Pinpoint the cell where the given text exists, returning its (X, Y) midpoint coordinate. 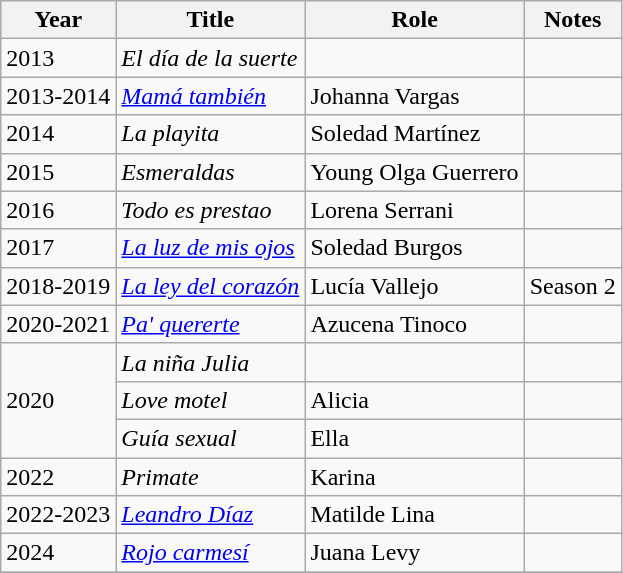
La niña Julia (210, 362)
Karina (414, 477)
Leandro Díaz (210, 515)
Rojo carmesí (210, 553)
2024 (58, 553)
Soledad Burgos (414, 248)
2013 (58, 58)
Ella (414, 438)
2022-2023 (58, 515)
2022 (58, 477)
2015 (58, 172)
La luz de mis ojos (210, 248)
Season 2 (572, 286)
Guía sexual (210, 438)
Lorena Serrani (414, 210)
Johanna Vargas (414, 96)
El día de la suerte (210, 58)
2018-2019 (58, 286)
2014 (58, 134)
2013-2014 (58, 96)
Soledad Martínez (414, 134)
2016 (58, 210)
Todo es prestao (210, 210)
Alicia (414, 400)
Pa' quererte (210, 324)
2020-2021 (58, 324)
2017 (58, 248)
2020 (58, 400)
Matilde Lina (414, 515)
Notes (572, 20)
Esmeraldas (210, 172)
Young Olga Guerrero (414, 172)
Primate (210, 477)
Title (210, 20)
Mamá también (210, 96)
Juana Levy (414, 553)
Love motel (210, 400)
La playita (210, 134)
La ley del corazón (210, 286)
Azucena Tinoco (414, 324)
Year (58, 20)
Role (414, 20)
Lucía Vallejo (414, 286)
